Identify which cell holds the provided text, then report its [X, Y] central coordinate. 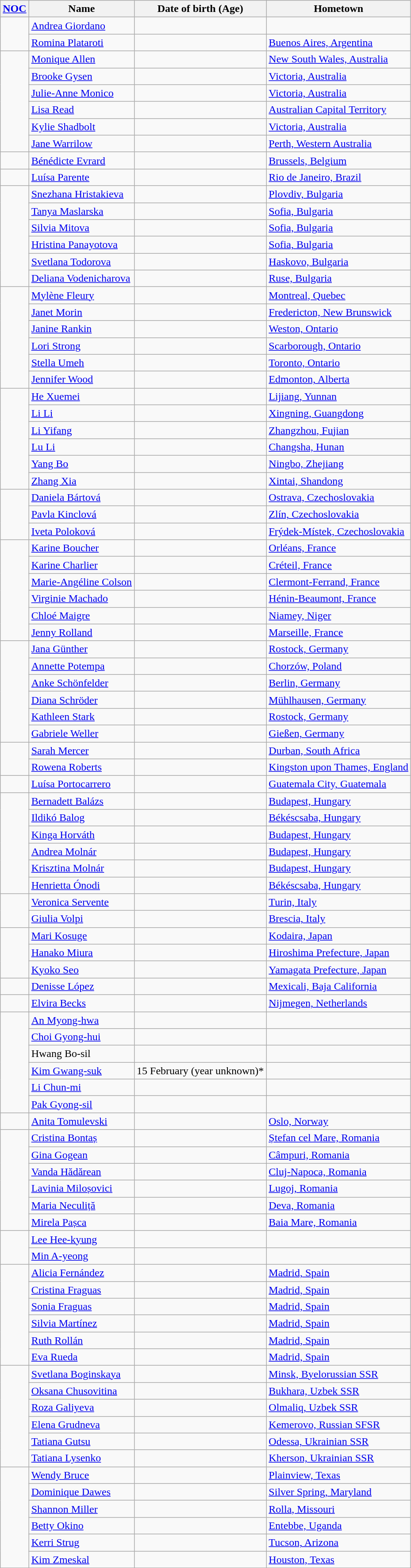
Anita Tomulevski [81, 1121]
Mexicali, Baja California [339, 986]
Durban, South Africa [339, 751]
Lu Li [81, 447]
Romina Plataroti [81, 43]
Rolla, Missouri [339, 1509]
Pak Gyong-sil [81, 1104]
Gina Gogean [81, 1155]
Choi Gyong-hui [81, 1037]
Kherson, Ukrainian SSR [339, 1458]
Kylie Shadbolt [81, 127]
Andrea Giordano [81, 26]
Luísa Parente [81, 177]
Guatemala City, Guatemala [339, 784]
NOC [15, 9]
Oksana Chusovitina [81, 1391]
Min A-yeong [81, 1256]
Toronto, Ontario [339, 363]
Stella Umeh [81, 363]
Veronica Servente [81, 902]
Perth, Western Australia [339, 143]
Marie-Angéline Colson [81, 582]
Jenny Rolland [81, 632]
Pavla Kinclová [81, 515]
Brooke Gysen [81, 76]
Chorzów, Poland [339, 666]
Anke Schönfelder [81, 683]
Jana Günther [81, 649]
Plainview, Texas [339, 1475]
Sarah Mercer [81, 751]
Câmpuri, Romania [339, 1155]
Annette Potempa [81, 666]
Xingning, Guangdong [339, 413]
Karine Boucher [81, 548]
New South Wales, Australia [339, 59]
Giulia Volpi [81, 919]
Hometown [339, 9]
Ștefan cel Mare, Romania [339, 1138]
Gießen, Germany [339, 733]
Hristina Panayotova [81, 245]
Mylène Fleury [81, 295]
Wendy Bruce [81, 1475]
Orléans, France [339, 548]
Yamagata Prefecture, Japan [339, 969]
Name [81, 9]
Odessa, Ukrainian SSR [339, 1441]
Tucson, Arizona [339, 1542]
He Xuemei [81, 396]
Dominique Dawes [81, 1492]
Frýdek-Místek, Czechoslovakia [339, 531]
Ruse, Bulgaria [339, 279]
Gabriele Weller [81, 733]
Silver Spring, Maryland [339, 1492]
Monique Allen [81, 59]
Diana Schröder [81, 700]
Lisa Read [81, 110]
Lijiang, Yunnan [339, 396]
Julie-Anne Monico [81, 93]
Houston, Texas [339, 1559]
Tatiana Gutsu [81, 1441]
Jennifer Wood [81, 379]
Li Li [81, 413]
Shannon Miller [81, 1509]
Snezhana Hristakieva [81, 194]
Date of birth (Age) [200, 9]
Lugoj, Romania [339, 1189]
Brussels, Belgium [339, 160]
Zlín, Czechoslovakia [339, 515]
Elvira Becks [81, 1003]
Rio de Janeiro, Brazil [339, 177]
Mari Kosuge [81, 936]
Virginie Machado [81, 599]
Lori Strong [81, 346]
Montreal, Quebec [339, 295]
Olmaliq, Uzbek SSR [339, 1408]
Weston, Ontario [339, 329]
15 February (year unknown)* [200, 1071]
Hiroshima Prefecture, Japan [339, 952]
Edmonton, Alberta [339, 379]
Buenos Aires, Argentina [339, 43]
Zhangzhou, Fujian [339, 430]
Scarborough, Ontario [339, 346]
Alicia Fernández [81, 1273]
Li Chun-mi [81, 1088]
Zhang Xia [81, 480]
Svetlana Todorova [81, 262]
Plovdiv, Bulgaria [339, 194]
An Myong-hwa [81, 1020]
Jane Warrilow [81, 143]
Baia Mare, Romania [339, 1222]
Turin, Italy [339, 902]
Changsha, Hunan [339, 447]
Daniela Bártová [81, 498]
Brescia, Italy [339, 919]
Clermont-Ferrand, France [339, 582]
Mühlhausen, Germany [339, 700]
Mirela Pașca [81, 1222]
Henrietta Ónodi [81, 885]
Berlin, Germany [339, 683]
Créteil, France [339, 565]
Ostrava, Czechoslovakia [339, 498]
Ningbo, Zhejiang [339, 464]
Deliana Vodenicharova [81, 279]
Krisztina Molnár [81, 868]
Hwang Bo-sil [81, 1054]
Kodaira, Japan [339, 936]
Yang Bo [81, 464]
Nijmegen, Netherlands [339, 1003]
Fredericton, New Brunswick [339, 312]
Tatiana Lysenko [81, 1458]
Karine Charlier [81, 565]
Maria Neculiță [81, 1205]
Oslo, Norway [339, 1121]
Betty Okino [81, 1525]
Ruth Rollán [81, 1340]
Silvia Mitova [81, 228]
Cristina Bontaș [81, 1138]
Roza Galiyeva [81, 1408]
Kingston upon Thames, England [339, 767]
Minsk, Byelorussian SSR [339, 1374]
Janine Rankin [81, 329]
Cristina Fraguas [81, 1290]
Janet Morin [81, 312]
Hénin-Beaumont, France [339, 599]
Xintai, Shandong [339, 480]
Haskovo, Bulgaria [339, 262]
Hanako Miura [81, 952]
Tanya Maslarska [81, 211]
Kerri Strug [81, 1542]
Bukhara, Uzbek SSR [339, 1391]
Svetlana Boginskaya [81, 1374]
Silvia Martínez [81, 1324]
Lavinia Miloșovici [81, 1189]
Elena Grudneva [81, 1425]
Andrea Molnár [81, 852]
Vanda Hădărean [81, 1172]
Lee Hee-kyung [81, 1239]
Eva Rueda [81, 1357]
Entebbe, Uganda [339, 1525]
Cluj-Napoca, Romania [339, 1172]
Australian Capital Territory [339, 110]
Kim Zmeskal [81, 1559]
Denisse López [81, 986]
Kim Gwang-suk [81, 1071]
Chloé Maigre [81, 616]
Niamey, Niger [339, 616]
Rowena Roberts [81, 767]
Marseille, France [339, 632]
Li Yifang [81, 430]
Sonia Fraguas [81, 1307]
Deva, Romania [339, 1205]
Kyoko Seo [81, 969]
Bernadett Balázs [81, 801]
Luísa Portocarrero [81, 784]
Bénédicte Evrard [81, 160]
Kinga Horváth [81, 835]
Iveta Poloková [81, 531]
Kathleen Stark [81, 716]
Ildikó Balog [81, 818]
Kemerovo, Russian SFSR [339, 1425]
